Scan for the cell matching the given text and deliver its (x, y) coordinate at center. 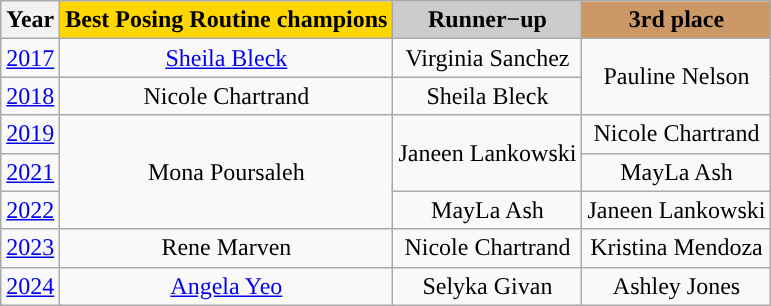
Runner−up (488, 20)
2017 (30, 58)
Pauline Nelson (676, 77)
Mona Poursaleh (226, 172)
Rene Marven (226, 248)
2018 (30, 96)
Best Posing Routine champions (226, 20)
Ashley Jones (676, 286)
3rd place (676, 20)
Selyka Givan (488, 286)
Kristina Mendoza (676, 248)
Virginia Sanchez (488, 58)
2019 (30, 134)
2024 (30, 286)
Year (30, 20)
Angela Yeo (226, 286)
2023 (30, 248)
2022 (30, 210)
2021 (30, 172)
